Scan for the cell matching the given text and deliver its (x, y) coordinate at center. 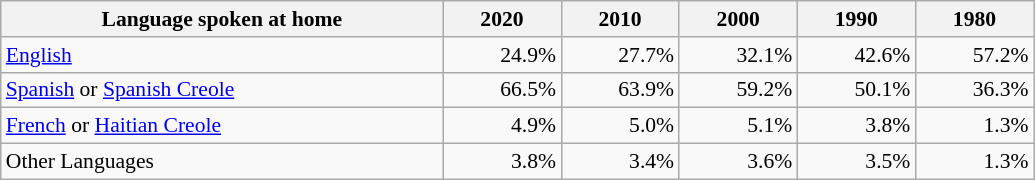
1990 (856, 19)
French or Haitian Creole (222, 126)
24.9% (502, 55)
3.5% (856, 162)
32.1% (738, 55)
27.7% (620, 55)
36.3% (974, 90)
57.2% (974, 55)
1980 (974, 19)
English (222, 55)
4.9% (502, 126)
Spanish or Spanish Creole (222, 90)
2020 (502, 19)
59.2% (738, 90)
50.1% (856, 90)
5.1% (738, 126)
63.9% (620, 90)
Other Languages (222, 162)
66.5% (502, 90)
42.6% (856, 55)
3.4% (620, 162)
2010 (620, 19)
2000 (738, 19)
5.0% (620, 126)
3.6% (738, 162)
Language spoken at home (222, 19)
